Locate the cell with the specified text and output its [X, Y] center coordinate. 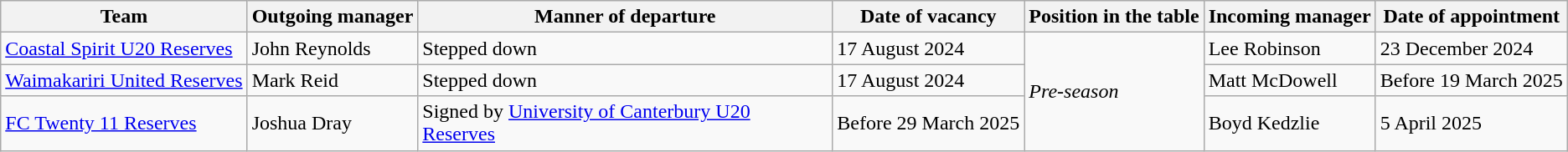
Manner of departure [625, 17]
Before 19 March 2025 [1471, 80]
Pre-season [1114, 92]
Incoming manager [1290, 17]
23 December 2024 [1471, 48]
5 April 2025 [1471, 124]
Before 29 March 2025 [928, 124]
Coastal Spirit U20 Reserves [124, 48]
Matt McDowell [1290, 80]
Signed by University of Canterbury U20 Reserves [625, 124]
Lee Robinson [1290, 48]
John Reynolds [333, 48]
Position in the table [1114, 17]
Mark Reid [333, 80]
Boyd Kedzlie [1290, 124]
Outgoing manager [333, 17]
Date of vacancy [928, 17]
Team [124, 17]
FC Twenty 11 Reserves [124, 124]
Waimakariri United Reserves [124, 80]
Joshua Dray [333, 124]
Date of appointment [1471, 17]
